Find where the given text appears and provide that cell's center as (x, y) coordinate. 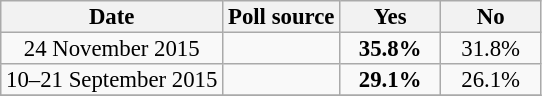
10–21 September 2015 (112, 80)
35.8% (390, 49)
24 November 2015 (112, 49)
No (490, 17)
29.1% (390, 80)
Poll source (282, 17)
Date (112, 17)
Yes (390, 17)
31.8% (490, 49)
26.1% (490, 80)
